Determine the [x, y] coordinate at the center of the cell enclosing the given text.  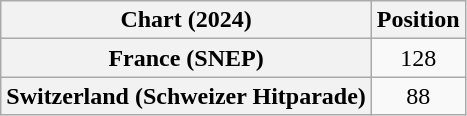
Switzerland (Schweizer Hitparade) [186, 96]
France (SNEP) [186, 58]
88 [418, 96]
Chart (2024) [186, 20]
128 [418, 58]
Position [418, 20]
